Locate the cell with the specified text and output its [x, y] center coordinate. 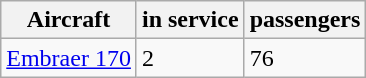
2 [190, 58]
passengers [305, 20]
in service [190, 20]
76 [305, 58]
Embraer 170 [69, 58]
Aircraft [69, 20]
